Find where the given text appears and provide that cell's center as [x, y] coordinate. 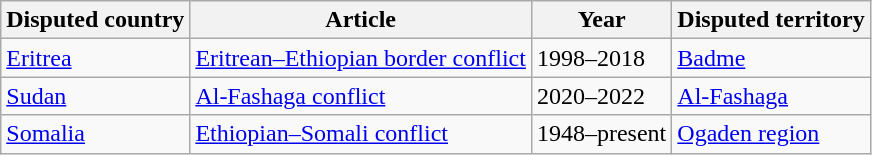
Al-Fashaga [771, 96]
Ogaden region [771, 134]
Ethiopian–Somali conflict [361, 134]
2020–2022 [601, 96]
Disputed country [96, 20]
Eritrean–Ethiopian border conflict [361, 58]
1948–present [601, 134]
Al-Fashaga conflict [361, 96]
Sudan [96, 96]
Eritrea [96, 58]
Disputed territory [771, 20]
1998–2018 [601, 58]
Somalia [96, 134]
Badme [771, 58]
Article [361, 20]
Year [601, 20]
